Return the (x, y) coordinate for the center point of the cell that contains the specified text.  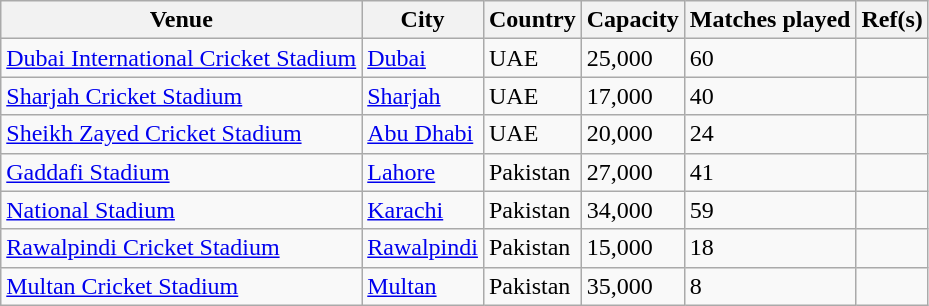
Gaddafi Stadium (182, 172)
Rawalpindi (423, 248)
Abu Dhabi (423, 134)
Country (532, 20)
Sharjah Cricket Stadium (182, 96)
17,000 (632, 96)
20,000 (632, 134)
Rawalpindi Cricket Stadium (182, 248)
34,000 (632, 210)
60 (770, 58)
Multan (423, 286)
25,000 (632, 58)
Dubai International Cricket Stadium (182, 58)
Capacity (632, 20)
8 (770, 286)
59 (770, 210)
27,000 (632, 172)
24 (770, 134)
Ref(s) (892, 20)
City (423, 20)
18 (770, 248)
41 (770, 172)
Sheikh Zayed Cricket Stadium (182, 134)
15,000 (632, 248)
Multan Cricket Stadium (182, 286)
Matches played (770, 20)
35,000 (632, 286)
Venue (182, 20)
Sharjah (423, 96)
40 (770, 96)
Lahore (423, 172)
Karachi (423, 210)
Dubai (423, 58)
National Stadium (182, 210)
